Return the [X, Y] coordinate for the center point of the cell that contains the specified text.  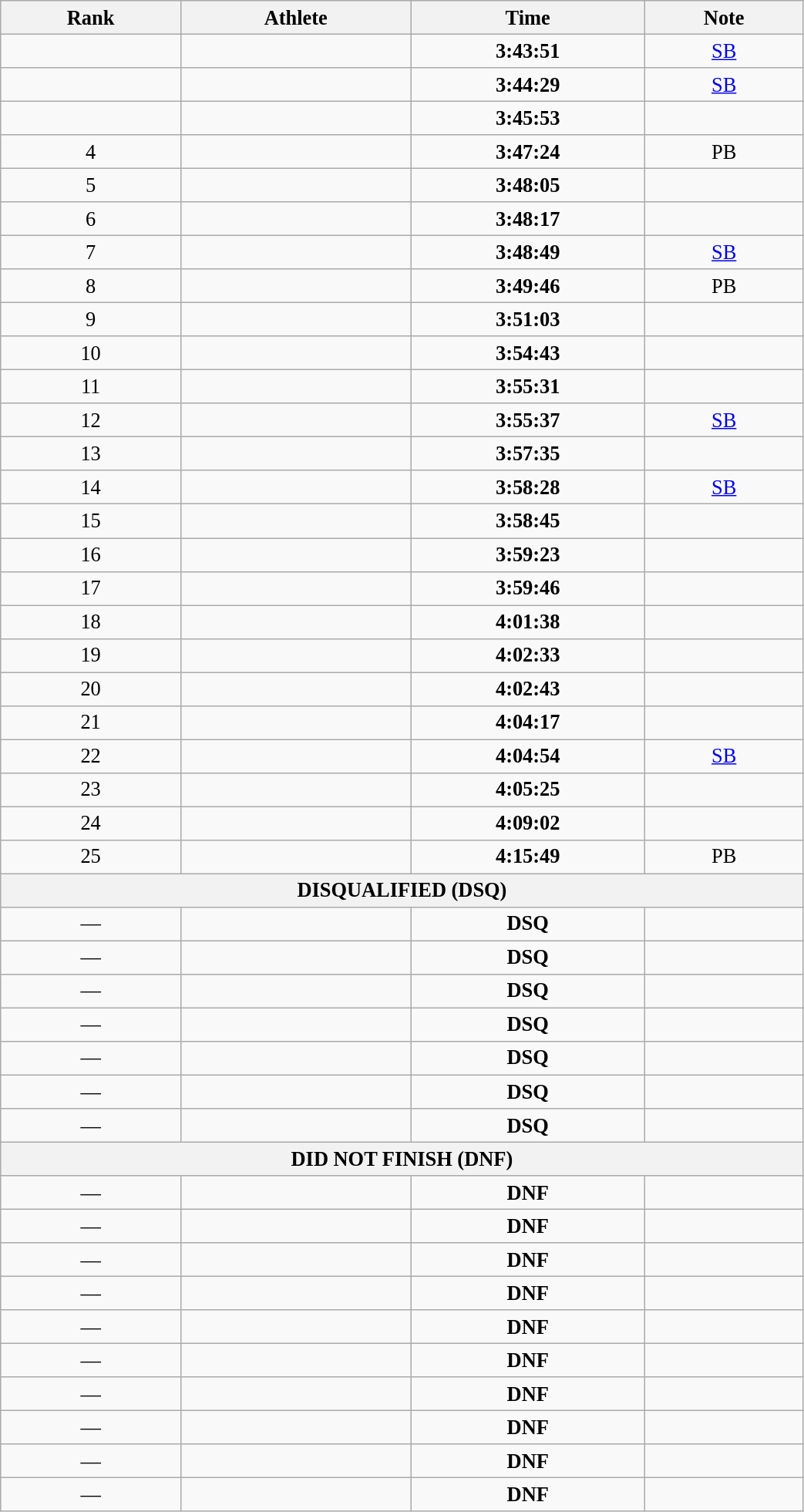
14 [91, 487]
19 [91, 655]
3:55:31 [527, 386]
3:48:05 [527, 185]
6 [91, 219]
3:48:17 [527, 219]
4:04:17 [527, 722]
3:47:24 [527, 152]
3:48:49 [527, 252]
DISQUALIFIED (DSQ) [402, 891]
4:02:43 [527, 689]
Time [527, 17]
5 [91, 185]
3:51:03 [527, 319]
9 [91, 319]
24 [91, 823]
4:01:38 [527, 621]
7 [91, 252]
3:49:46 [527, 286]
3:58:45 [527, 521]
3:57:35 [527, 453]
4 [91, 152]
3:45:53 [527, 118]
3:43:51 [527, 51]
15 [91, 521]
3:58:28 [527, 487]
22 [91, 756]
11 [91, 386]
3:44:29 [527, 84]
3:59:46 [527, 588]
8 [91, 286]
3:59:23 [527, 554]
4:09:02 [527, 823]
17 [91, 588]
12 [91, 420]
Rank [91, 17]
DID NOT FINISH (DNF) [402, 1159]
16 [91, 554]
13 [91, 453]
23 [91, 790]
3:55:37 [527, 420]
25 [91, 857]
Note [724, 17]
Athlete [296, 17]
4:02:33 [527, 655]
3:54:43 [527, 353]
4:05:25 [527, 790]
10 [91, 353]
20 [91, 689]
21 [91, 722]
18 [91, 621]
4:04:54 [527, 756]
4:15:49 [527, 857]
